Detect which cell encompasses the target text, then output its [x, y] center coordinate. 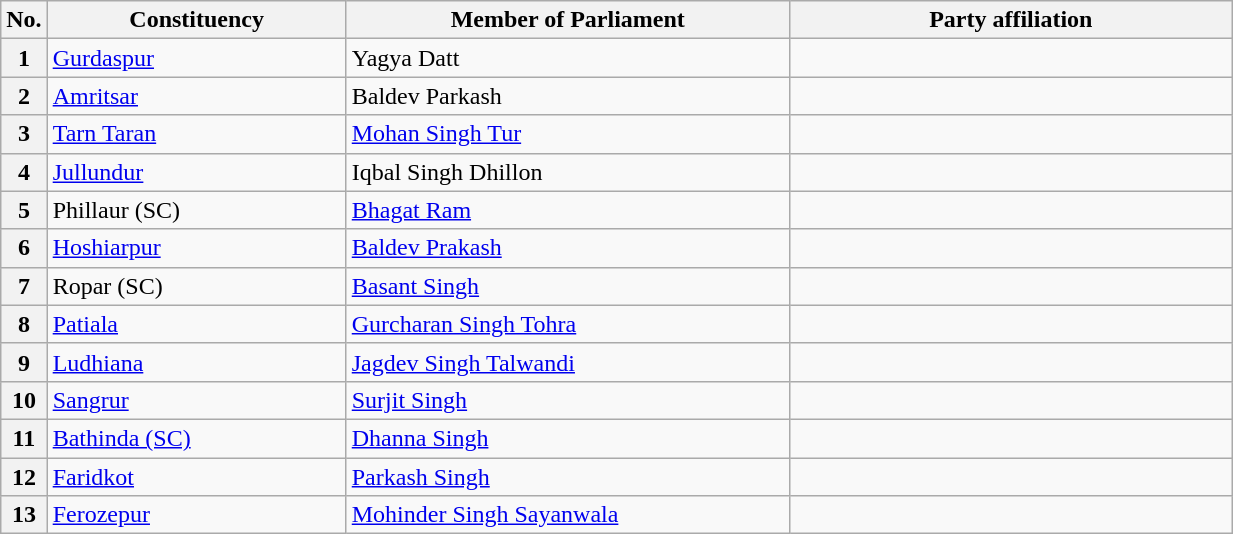
Amritsar [196, 96]
2 [24, 96]
11 [24, 438]
8 [24, 324]
Basant Singh [568, 286]
13 [24, 515]
Faridkot [196, 477]
Constituency [196, 20]
Parkash Singh [568, 477]
Dhanna Singh [568, 438]
Surjit Singh [568, 400]
Ferozepur [196, 515]
Gurdaspur [196, 58]
No. [24, 20]
Sangrur [196, 400]
7 [24, 286]
Mohan Singh Tur [568, 134]
Jagdev Singh Talwandi [568, 362]
Member of Parliament [568, 20]
Ludhiana [196, 362]
Hoshiarpur [196, 248]
10 [24, 400]
9 [24, 362]
6 [24, 248]
Party affiliation [1010, 20]
Bathinda (SC) [196, 438]
1 [24, 58]
Yagya Datt [568, 58]
12 [24, 477]
Baldev Prakash [568, 248]
Mohinder Singh Sayanwala [568, 515]
4 [24, 172]
Bhagat Ram [568, 210]
Patiala [196, 324]
Gurcharan Singh Tohra [568, 324]
Baldev Parkash [568, 96]
3 [24, 134]
5 [24, 210]
Tarn Taran [196, 134]
Iqbal Singh Dhillon [568, 172]
Phillaur (SC) [196, 210]
Jullundur [196, 172]
Ropar (SC) [196, 286]
